From the cell containing the given text, extract its center point as (X, Y) coordinate. 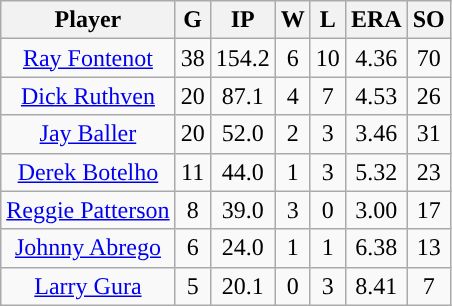
ERA (376, 20)
10 (328, 58)
4.53 (376, 96)
4.36 (376, 58)
31 (428, 134)
24.0 (242, 248)
26 (428, 96)
2 (292, 134)
20.1 (242, 286)
Larry Gura (88, 286)
W (292, 20)
4 (292, 96)
5 (192, 286)
5.32 (376, 172)
17 (428, 210)
L (328, 20)
70 (428, 58)
44.0 (242, 172)
SO (428, 20)
3.00 (376, 210)
Player (88, 20)
Derek Botelho (88, 172)
G (192, 20)
13 (428, 248)
52.0 (242, 134)
87.1 (242, 96)
6.38 (376, 248)
23 (428, 172)
8.41 (376, 286)
Reggie Patterson (88, 210)
154.2 (242, 58)
Dick Ruthven (88, 96)
3.46 (376, 134)
8 (192, 210)
Jay Baller (88, 134)
39.0 (242, 210)
Ray Fontenot (88, 58)
11 (192, 172)
IP (242, 20)
Johnny Abrego (88, 248)
38 (192, 58)
